Return (x, y) of the center of cell containing provided text 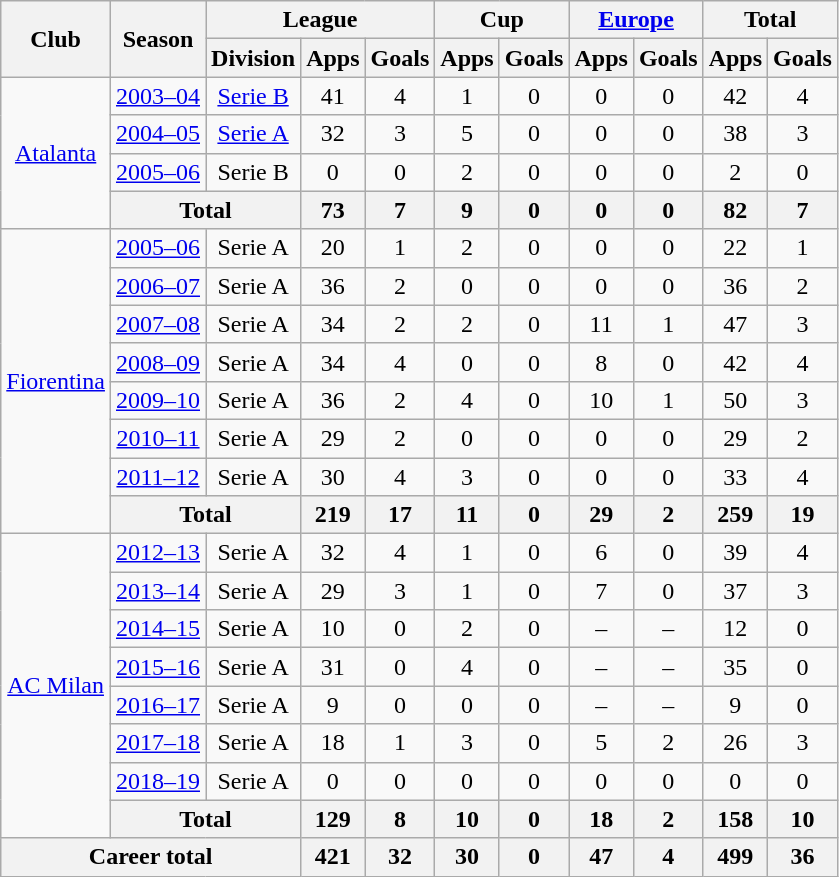
Career total (151, 857)
2013–14 (158, 591)
2016–17 (158, 705)
Fiorentina (56, 381)
2007–08 (158, 324)
2017–18 (158, 743)
17 (400, 515)
2004–05 (158, 134)
35 (735, 667)
Division (254, 58)
2003–04 (158, 96)
20 (333, 248)
2008–09 (158, 362)
League (320, 20)
Cup (502, 20)
Atalanta (56, 153)
499 (735, 857)
31 (333, 667)
2010–11 (158, 438)
33 (735, 477)
2014–15 (158, 629)
2009–10 (158, 400)
158 (735, 819)
AC Milan (56, 686)
421 (333, 857)
82 (735, 210)
38 (735, 134)
19 (803, 515)
2006–07 (158, 286)
Europe (636, 20)
12 (735, 629)
39 (735, 553)
2012–13 (158, 553)
41 (333, 96)
2015–16 (158, 667)
129 (333, 819)
6 (601, 553)
22 (735, 248)
73 (333, 210)
259 (735, 515)
Club (56, 39)
2011–12 (158, 477)
50 (735, 400)
26 (735, 743)
Season (158, 39)
219 (333, 515)
2018–19 (158, 781)
37 (735, 591)
